From the cell containing the given text, extract its center point as [x, y] coordinate. 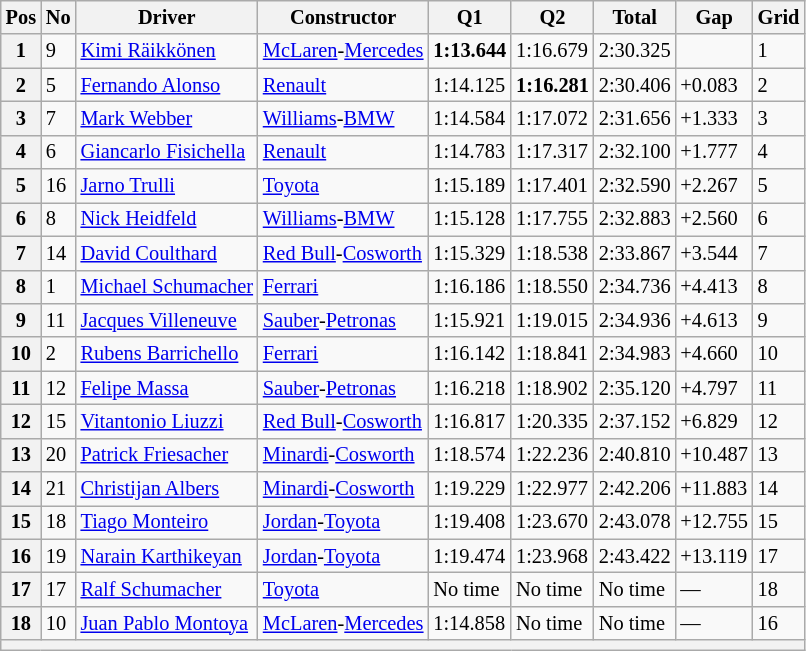
1:23.968 [552, 556]
Grid [779, 17]
+1.777 [714, 152]
1:13.644 [470, 51]
1:23.670 [552, 522]
Gap [714, 17]
+4.413 [714, 287]
2:32.100 [635, 152]
Felipe Massa [167, 388]
21 [58, 489]
1:14.584 [470, 118]
+2.267 [714, 186]
Kimi Räikkönen [167, 51]
+6.829 [714, 421]
1:16.186 [470, 287]
1:17.072 [552, 118]
Constructor [343, 17]
1:18.550 [552, 287]
19 [58, 556]
1:18.574 [470, 455]
1:16.679 [552, 51]
Total [635, 17]
Driver [167, 17]
1:22.977 [552, 489]
1:15.189 [470, 186]
Michael Schumacher [167, 287]
1:16.817 [470, 421]
1:16.142 [470, 354]
Jacques Villeneuve [167, 320]
2:32.590 [635, 186]
Ralf Schumacher [167, 589]
Nick Heidfeld [167, 219]
Vitantonio Liuzzi [167, 421]
2:31.656 [635, 118]
1:19.015 [552, 320]
2:42.206 [635, 489]
1:18.841 [552, 354]
+12.755 [714, 522]
+10.487 [714, 455]
No [58, 17]
Rubens Barrichello [167, 354]
1:22.236 [552, 455]
1:14.858 [470, 623]
1:19.474 [470, 556]
2:30.325 [635, 51]
1:20.335 [552, 421]
+4.613 [714, 320]
Christijan Albers [167, 489]
1:15.128 [470, 219]
Mark Webber [167, 118]
20 [58, 455]
1:19.408 [470, 522]
Q2 [552, 17]
+1.333 [714, 118]
2:32.883 [635, 219]
1:15.329 [470, 253]
2:40.810 [635, 455]
1:17.317 [552, 152]
2:43.422 [635, 556]
1:14.783 [470, 152]
2:35.120 [635, 388]
Pos [21, 17]
2:33.867 [635, 253]
1:15.921 [470, 320]
2:43.078 [635, 522]
Q1 [470, 17]
+13.119 [714, 556]
+2.560 [714, 219]
2:37.152 [635, 421]
1:18.902 [552, 388]
2:34.936 [635, 320]
2:34.736 [635, 287]
2:34.983 [635, 354]
Patrick Friesacher [167, 455]
+0.083 [714, 85]
1:16.218 [470, 388]
Narain Karthikeyan [167, 556]
+4.660 [714, 354]
1:16.281 [552, 85]
1:19.229 [470, 489]
+11.883 [714, 489]
1:17.401 [552, 186]
David Coulthard [167, 253]
Jarno Trulli [167, 186]
Fernando Alonso [167, 85]
+4.797 [714, 388]
Juan Pablo Montoya [167, 623]
2:30.406 [635, 85]
1:17.755 [552, 219]
Giancarlo Fisichella [167, 152]
1:14.125 [470, 85]
Tiago Monteiro [167, 522]
1:18.538 [552, 253]
+3.544 [714, 253]
